Detect which cell encompasses the target text, then output its [X, Y] center coordinate. 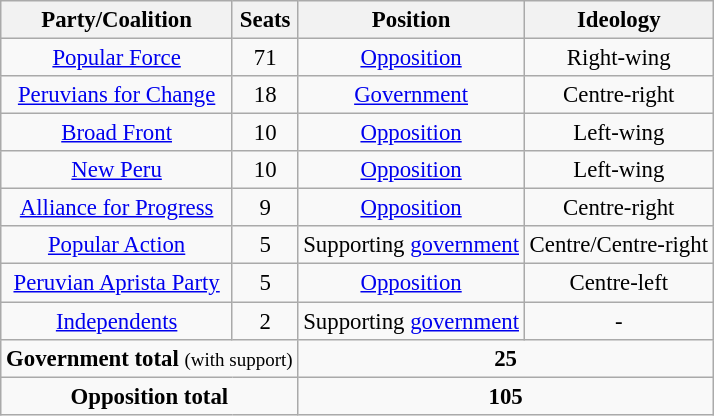
Ideology [618, 20]
Opposition total [150, 396]
New Peru [117, 170]
Government total (with support) [150, 358]
9 [264, 208]
Broad Front [117, 133]
Government [411, 95]
Party/Coalition [117, 20]
Position [411, 20]
25 [506, 358]
Alliance for Progress [117, 208]
Popular Force [117, 58]
Peruvians for Change [117, 95]
Centre/Centre-right [618, 245]
Centre-left [618, 283]
Seats [264, 20]
Right-wing [618, 58]
18 [264, 95]
71 [264, 58]
Popular Action [117, 245]
Peruvian Aprista Party [117, 283]
Independents [117, 321]
- [618, 321]
105 [506, 396]
2 [264, 321]
